Provide the [X, Y] coordinate of the cell's center where the given text is located.  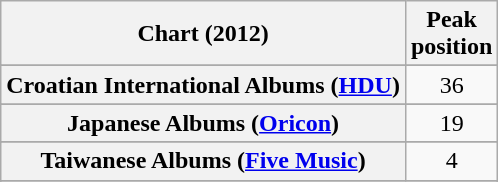
Japanese Albums (Oricon) [204, 123]
19 [451, 123]
Chart (2012) [204, 34]
4 [451, 161]
36 [451, 85]
Taiwanese Albums (Five Music) [204, 161]
Croatian International Albums (HDU) [204, 85]
Peakposition [451, 34]
